Identify which cell holds the provided text, then report its (x, y) central coordinate. 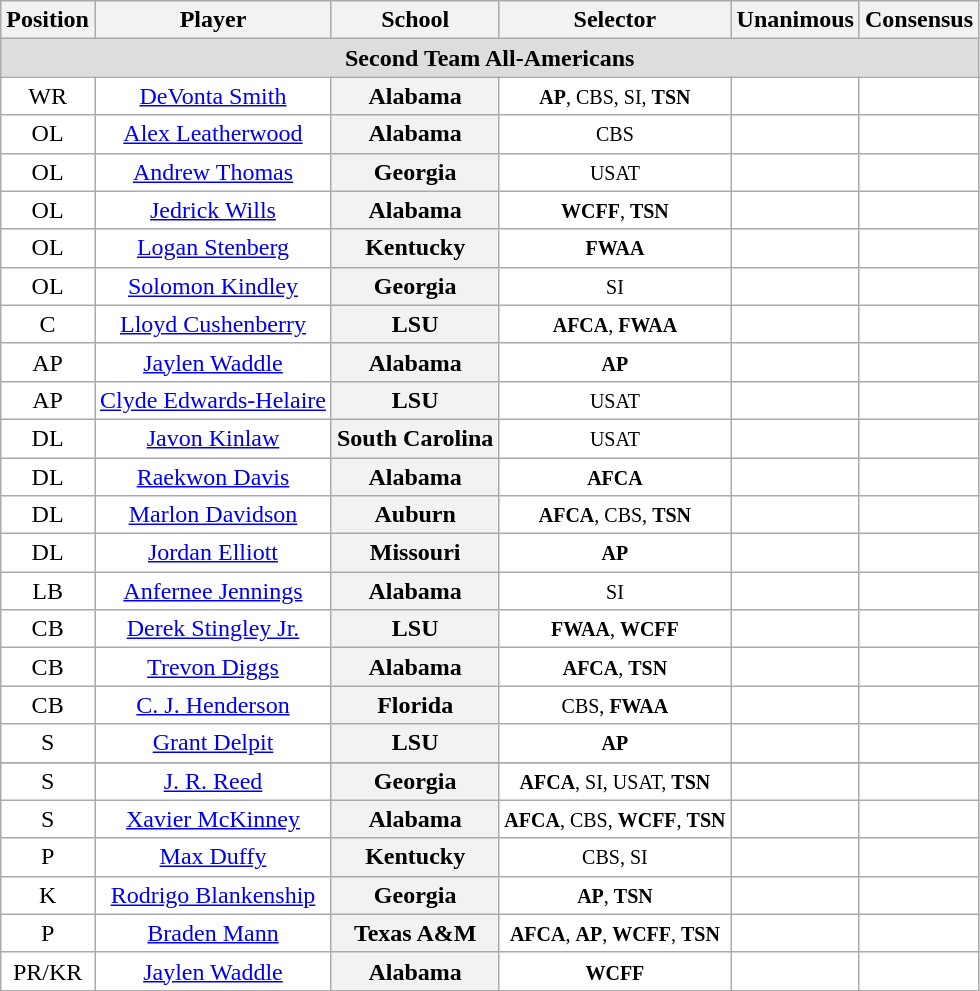
Jordan Elliott (212, 553)
DeVonta Smith (212, 96)
CBS, FWAA (615, 705)
C. J. Henderson (212, 705)
Alex Leatherwood (212, 134)
Raekwon Davis (212, 477)
AFCA, SI, USAT, TSN (615, 781)
Lloyd Cushenberry (212, 324)
Selector (615, 20)
Player (212, 20)
Missouri (414, 553)
Consensus (918, 20)
Texas A&M (414, 933)
LB (48, 591)
WCFF, TSN (615, 210)
PR/KR (48, 971)
Marlon Davidson (212, 515)
Unanimous (795, 20)
Anfernee Jennings (212, 591)
Max Duffy (212, 857)
AP, TSN (615, 895)
Andrew Thomas (212, 172)
J. R. Reed (212, 781)
Jedrick Wills (212, 210)
Trevon Diggs (212, 667)
Clyde Edwards-Helaire (212, 400)
FWAA, WCFF (615, 629)
Xavier McKinney (212, 819)
Derek Stingley Jr. (212, 629)
Solomon Kindley (212, 286)
AP, CBS, SI, TSN (615, 96)
Braden Mann (212, 933)
AFCA, CBS, TSN (615, 515)
WR (48, 96)
AFCA, AP, WCFF, TSN (615, 933)
AFCA, CBS, WCFF, TSN (615, 819)
CBS (615, 134)
Logan Stenberg (212, 248)
Auburn (414, 515)
Florida (414, 705)
Grant Delpit (212, 743)
Javon Kinlaw (212, 438)
Second Team All-Americans (490, 58)
WCFF (615, 971)
AFCA, FWAA (615, 324)
CBS, SI (615, 857)
South Carolina (414, 438)
FWAA (615, 248)
AFCA (615, 477)
K (48, 895)
C (48, 324)
Position (48, 20)
School (414, 20)
Rodrigo Blankenship (212, 895)
AFCA, TSN (615, 667)
